Pinpoint the cell where the given text exists, returning its [X, Y] midpoint coordinate. 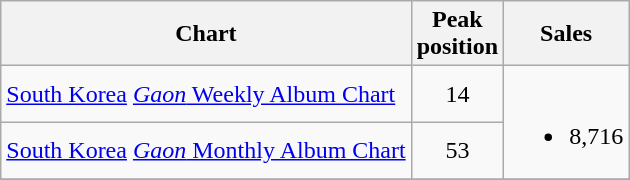
Peakposition [457, 34]
South Korea Gaon Monthly Album Chart [206, 150]
Sales [566, 34]
Chart [206, 34]
8,716 [566, 122]
14 [457, 94]
53 [457, 150]
South Korea Gaon Weekly Album Chart [206, 94]
